Capture the cell that displays the provided text and extract its [x, y] central coordinate. 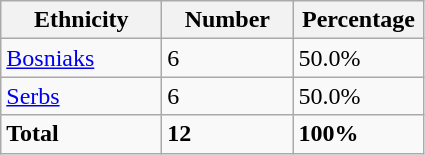
100% [358, 134]
Ethnicity [82, 20]
12 [228, 134]
Total [82, 134]
Percentage [358, 20]
Number [228, 20]
Serbs [82, 96]
Bosniaks [82, 58]
